Search for the cell housing the specified text and yield its (X, Y) center coordinate. 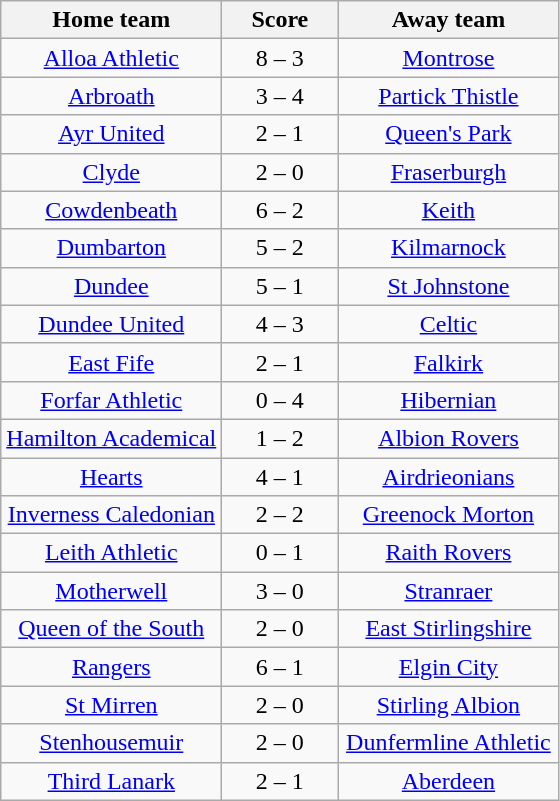
Dumbarton (112, 248)
Leith Athletic (112, 553)
St Mirren (112, 705)
Montrose (448, 58)
Arbroath (112, 96)
Greenock Morton (448, 515)
Raith Rovers (448, 553)
Queen of the South (112, 629)
0 – 1 (280, 553)
Hearts (112, 477)
Stenhousemuir (112, 743)
Forfar Athletic (112, 400)
Clyde (112, 172)
Elgin City (448, 667)
Hamilton Academical (112, 438)
Falkirk (448, 362)
Queen's Park (448, 134)
Airdrieonians (448, 477)
Albion Rovers (448, 438)
Alloa Athletic (112, 58)
4 – 1 (280, 477)
Stirling Albion (448, 705)
Hibernian (448, 400)
Inverness Caledonian (112, 515)
2 – 2 (280, 515)
Fraserburgh (448, 172)
5 – 2 (280, 248)
St Johnstone (448, 286)
3 – 0 (280, 591)
0 – 4 (280, 400)
East Stirlingshire (448, 629)
3 – 4 (280, 96)
6 – 1 (280, 667)
4 – 3 (280, 324)
Partick Thistle (448, 96)
Away team (448, 20)
1 – 2 (280, 438)
6 – 2 (280, 210)
Celtic (448, 324)
8 – 3 (280, 58)
Keith (448, 210)
Dunfermline Athletic (448, 743)
Aberdeen (448, 781)
Kilmarnock (448, 248)
Rangers (112, 667)
Cowdenbeath (112, 210)
Score (280, 20)
5 – 1 (280, 286)
Stranraer (448, 591)
East Fife (112, 362)
Ayr United (112, 134)
Motherwell (112, 591)
Third Lanark (112, 781)
Dundee (112, 286)
Home team (112, 20)
Dundee United (112, 324)
